Scan for the cell matching the given text and deliver its [x, y] coordinate at center. 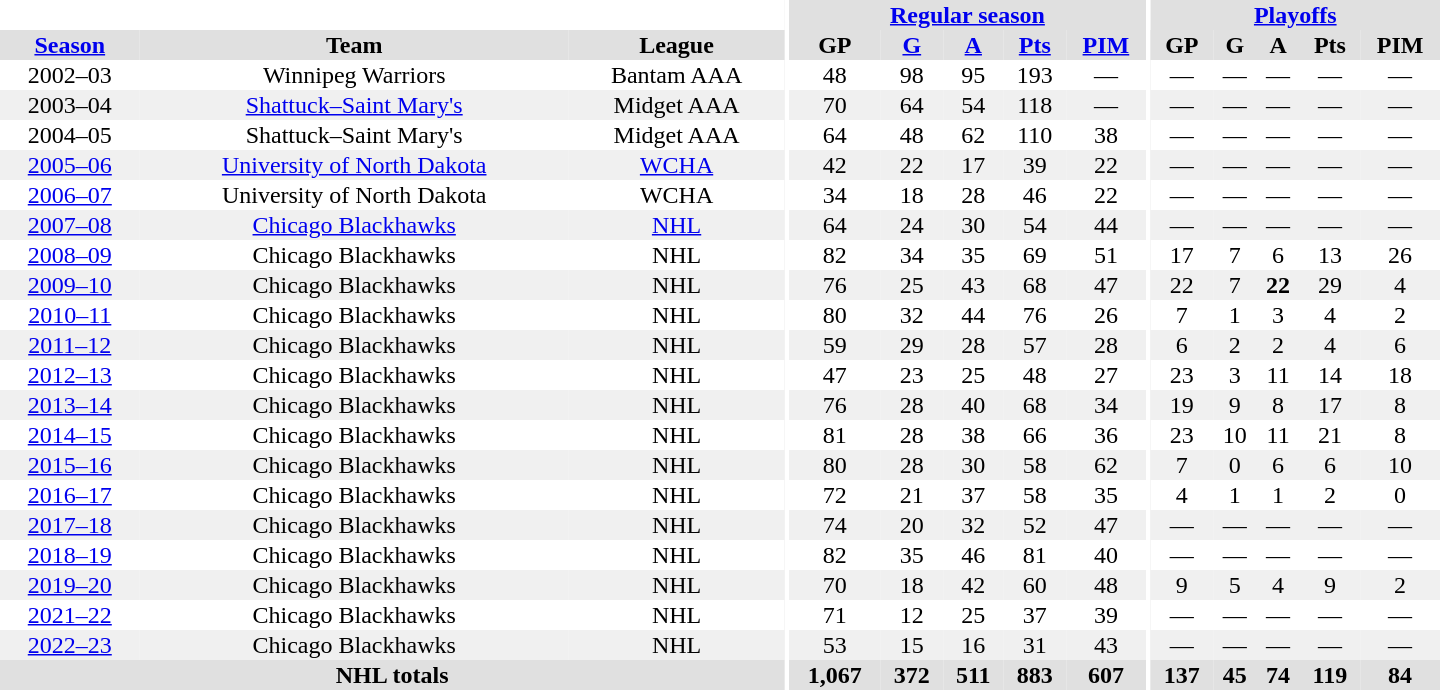
NHL totals [392, 675]
2022–23 [70, 645]
2017–18 [70, 525]
95 [973, 75]
Season [70, 45]
118 [1036, 105]
2002–03 [70, 75]
Team [354, 45]
2018–19 [70, 555]
72 [834, 495]
2007–08 [70, 225]
52 [1036, 525]
2016–17 [70, 495]
16 [973, 645]
607 [1106, 675]
2015–16 [70, 465]
2021–22 [70, 615]
59 [834, 345]
27 [1106, 375]
19 [1182, 405]
71 [834, 615]
1,067 [834, 675]
511 [973, 675]
57 [1036, 345]
2008–09 [70, 255]
53 [834, 645]
15 [912, 645]
2011–12 [70, 345]
2013–14 [70, 405]
98 [912, 75]
66 [1036, 435]
20 [912, 525]
45 [1234, 675]
2012–13 [70, 375]
883 [1036, 675]
2003–04 [70, 105]
Playoffs [1296, 15]
League [676, 45]
Regular season [968, 15]
14 [1330, 375]
31 [1036, 645]
2006–07 [70, 195]
Winnipeg Warriors [354, 75]
13 [1330, 255]
137 [1182, 675]
36 [1106, 435]
12 [912, 615]
60 [1036, 585]
2009–10 [70, 285]
69 [1036, 255]
51 [1106, 255]
2004–05 [70, 135]
2010–11 [70, 315]
372 [912, 675]
110 [1036, 135]
84 [1400, 675]
119 [1330, 675]
2005–06 [70, 165]
2019–20 [70, 585]
Bantam AAA [676, 75]
193 [1036, 75]
5 [1234, 585]
2014–15 [70, 435]
24 [912, 225]
